Provide the (X, Y) coordinate of the cell's center where the given text is located.  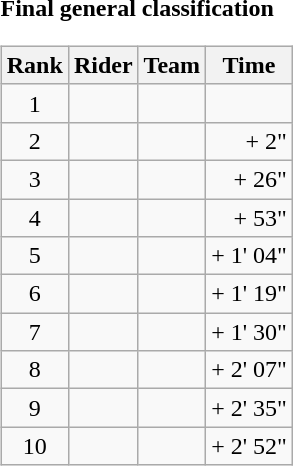
+ 2" (250, 141)
9 (34, 408)
2 (34, 141)
8 (34, 370)
Team (172, 65)
Rank (34, 65)
+ 2' 52" (250, 446)
Rider (103, 65)
+ 2' 07" (250, 370)
3 (34, 179)
+ 1' 04" (250, 256)
1 (34, 103)
10 (34, 446)
7 (34, 332)
+ 1' 30" (250, 332)
+ 26" (250, 179)
4 (34, 217)
+ 2' 35" (250, 408)
+ 1' 19" (250, 294)
+ 53" (250, 217)
6 (34, 294)
5 (34, 256)
Time (250, 65)
